Output the (X, Y) coordinate of the center of the cell containing the given text.  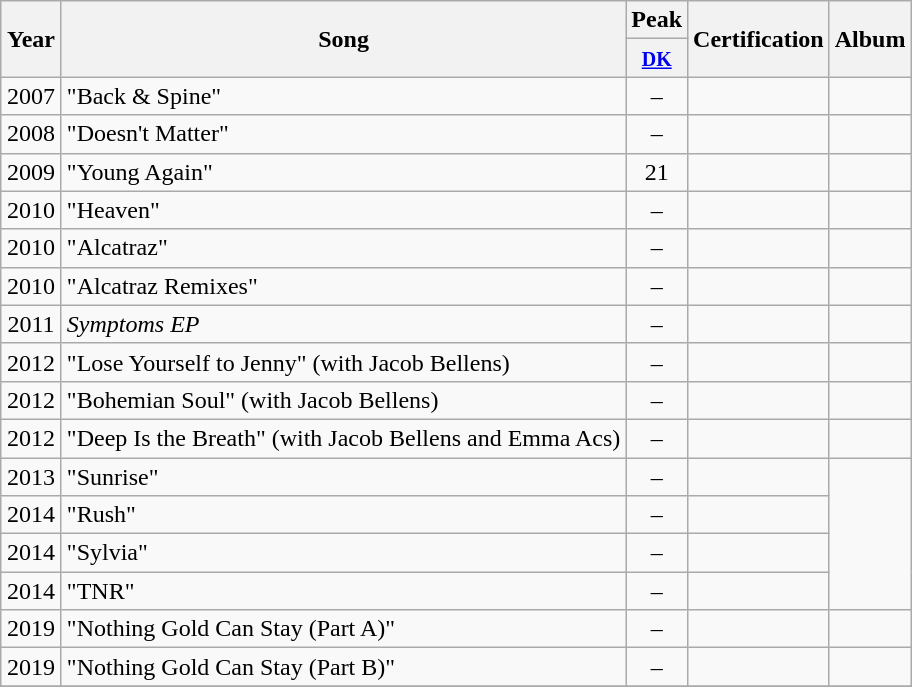
"Alcatraz Remixes" (344, 286)
Album (870, 39)
21 (657, 172)
"Bohemian Soul" (with Jacob Bellens) (344, 400)
"Young Again" (344, 172)
Symptoms EP (344, 324)
2013 (32, 477)
"Deep Is the Breath" (with Jacob Bellens and Emma Acs) (344, 438)
"Nothing Gold Can Stay (Part A)" (344, 629)
Year (32, 39)
2011 (32, 324)
"Back & Spine" (344, 96)
"TNR" (344, 591)
"Lose Yourself to Jenny" (with Jacob Bellens) (344, 362)
"Nothing Gold Can Stay (Part B)" (344, 667)
2009 (32, 172)
DK (657, 58)
"Sylvia" (344, 553)
"Heaven" (344, 210)
Certification (759, 39)
"Rush" (344, 515)
2007 (32, 96)
"Alcatraz" (344, 248)
2008 (32, 134)
"Sunrise" (344, 477)
Song (344, 39)
"Doesn't Matter" (344, 134)
Peak (657, 20)
